Detect which cell encompasses the target text, then output its (x, y) center coordinate. 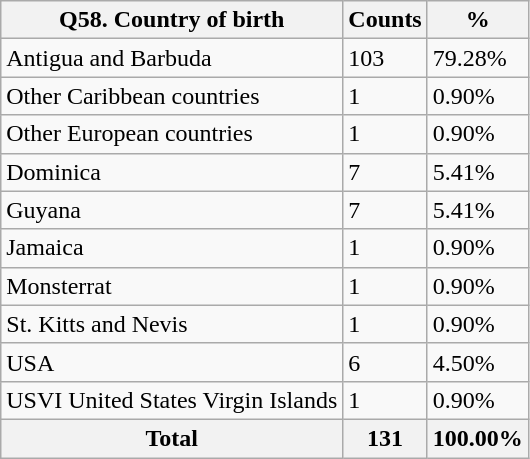
St. Kitts and Nevis (172, 324)
USA (172, 362)
Counts (385, 20)
100.00% (478, 438)
Antigua and Barbuda (172, 58)
Monsterrat (172, 286)
Other Caribbean countries (172, 96)
Other European countries (172, 134)
Total (172, 438)
131 (385, 438)
Guyana (172, 210)
4.50% (478, 362)
103 (385, 58)
Q58. Country of birth (172, 20)
USVI United States Virgin Islands (172, 400)
79.28% (478, 58)
% (478, 20)
Dominica (172, 172)
6 (385, 362)
Jamaica (172, 248)
